Return the [x, y] coordinate for the center point of the cell that contains the specified text.  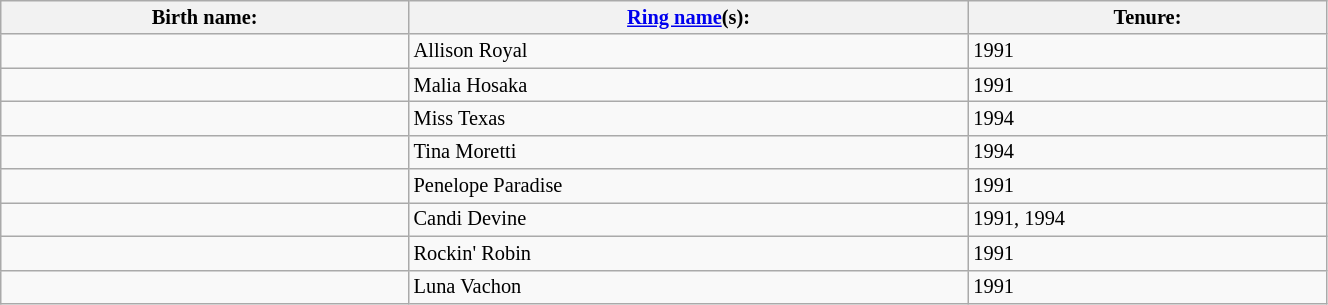
Candi Devine [689, 219]
Ring name(s): [689, 17]
Miss Texas [689, 118]
Luna Vachon [689, 287]
Allison Royal [689, 51]
Malia Hosaka [689, 85]
Rockin' Robin [689, 253]
Penelope Paradise [689, 186]
Tina Moretti [689, 152]
Birth name: [205, 17]
Tenure: [1147, 17]
1991, 1994 [1147, 219]
